From the cell containing the given text, extract its center point as (x, y) coordinate. 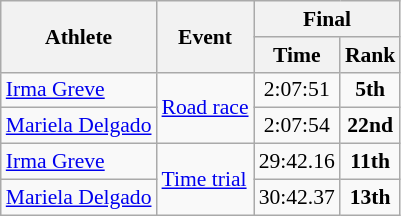
11th (370, 162)
2:07:54 (297, 126)
22nd (370, 126)
Final (328, 19)
29:42.16 (297, 162)
30:42.37 (297, 197)
Athlete (79, 36)
Rank (370, 55)
Road race (206, 108)
2:07:51 (297, 90)
Time trial (206, 180)
Time (297, 55)
Event (206, 36)
13th (370, 197)
5th (370, 90)
